Find where the given text appears and provide that cell's center as [x, y] coordinate. 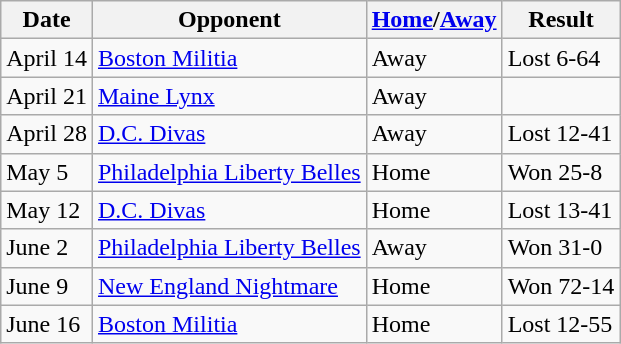
Lost 13-41 [561, 210]
Opponent [229, 20]
Lost 6-64 [561, 58]
Maine Lynx [229, 96]
Result [561, 20]
Date [47, 20]
May 5 [47, 172]
New England Nightmare [229, 286]
Home/Away [434, 20]
June 2 [47, 248]
Won 72-14 [561, 286]
May 12 [47, 210]
April 28 [47, 134]
Lost 12-55 [561, 324]
April 14 [47, 58]
Lost 12-41 [561, 134]
April 21 [47, 96]
Won 31-0 [561, 248]
June 16 [47, 324]
June 9 [47, 286]
Won 25-8 [561, 172]
